Determine the [x, y] coordinate at the center of the cell enclosing the given text.  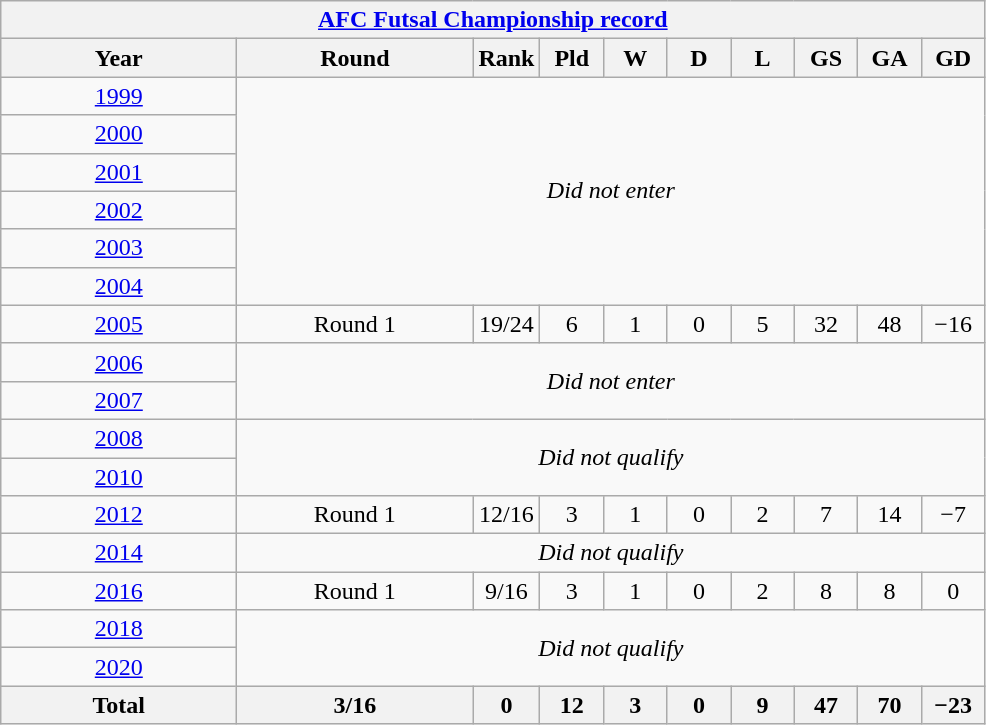
2018 [119, 629]
2005 [119, 324]
L [763, 58]
12 [572, 705]
Year [119, 58]
−7 [953, 515]
7 [826, 515]
9 [763, 705]
Pld [572, 58]
2014 [119, 553]
2010 [119, 477]
70 [890, 705]
6 [572, 324]
2001 [119, 172]
2000 [119, 134]
1999 [119, 96]
14 [890, 515]
3/16 [355, 705]
5 [763, 324]
48 [890, 324]
2004 [119, 286]
GS [826, 58]
19/24 [506, 324]
12/16 [506, 515]
2020 [119, 667]
GA [890, 58]
2012 [119, 515]
2002 [119, 210]
2003 [119, 248]
Rank [506, 58]
W [636, 58]
AFC Futsal Championship record [493, 20]
2008 [119, 438]
−16 [953, 324]
2007 [119, 400]
9/16 [506, 591]
Total [119, 705]
2016 [119, 591]
47 [826, 705]
Round [355, 58]
2006 [119, 362]
32 [826, 324]
GD [953, 58]
D [699, 58]
−23 [953, 705]
